For the text-containing cell, return its midpoint in (X, Y) coordinate format. 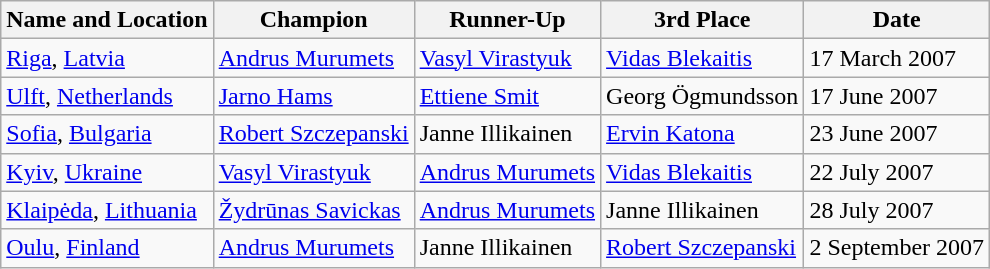
Date (897, 20)
28 July 2007 (897, 210)
22 July 2007 (897, 172)
Ervin Katona (702, 134)
Runner-Up (507, 20)
Sofia, Bulgaria (107, 134)
Riga, Latvia (107, 58)
Kyiv, Ukraine (107, 172)
Champion (314, 20)
Name and Location (107, 20)
Georg Ögmundsson (702, 96)
Klaipėda, Lithuania (107, 210)
Ettiene Smit (507, 96)
23 June 2007 (897, 134)
3rd Place (702, 20)
2 September 2007 (897, 248)
Jarno Hams (314, 96)
Ulft, Netherlands (107, 96)
17 June 2007 (897, 96)
Oulu, Finland (107, 248)
17 March 2007 (897, 58)
Žydrūnas Savickas (314, 210)
